Scan for the cell matching the given text and deliver its [X, Y] coordinate at center. 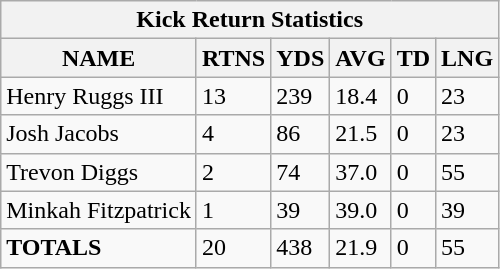
21.9 [360, 248]
4 [233, 134]
RTNS [233, 58]
LNG [468, 58]
Minkah Fitzpatrick [99, 210]
Henry Ruggs III [99, 96]
438 [300, 248]
NAME [99, 58]
239 [300, 96]
TD [413, 58]
Trevon Diggs [99, 172]
Kick Return Statistics [250, 20]
39.0 [360, 210]
YDS [300, 58]
18.4 [360, 96]
1 [233, 210]
2 [233, 172]
AVG [360, 58]
TOTALS [99, 248]
Josh Jacobs [99, 134]
13 [233, 96]
21.5 [360, 134]
86 [300, 134]
20 [233, 248]
74 [300, 172]
37.0 [360, 172]
